Find where the given text appears and provide that cell's center as (X, Y) coordinate. 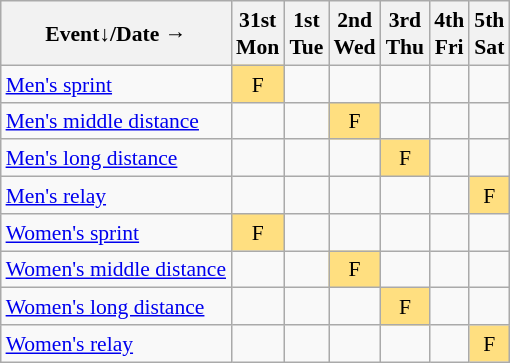
Men's relay (116, 194)
4thFri (449, 33)
2ndWed (354, 33)
Men's long distance (116, 158)
Men's middle distance (116, 120)
Event↓/Date → (116, 33)
Women's sprint (116, 232)
Women's relay (116, 344)
5thSat (489, 33)
31stMon (258, 33)
Men's sprint (116, 84)
Women's middle distance (116, 268)
3rdThu (406, 33)
1stTue (306, 33)
Women's long distance (116, 306)
